Pinpoint the cell where the given text exists, returning its [X, Y] midpoint coordinate. 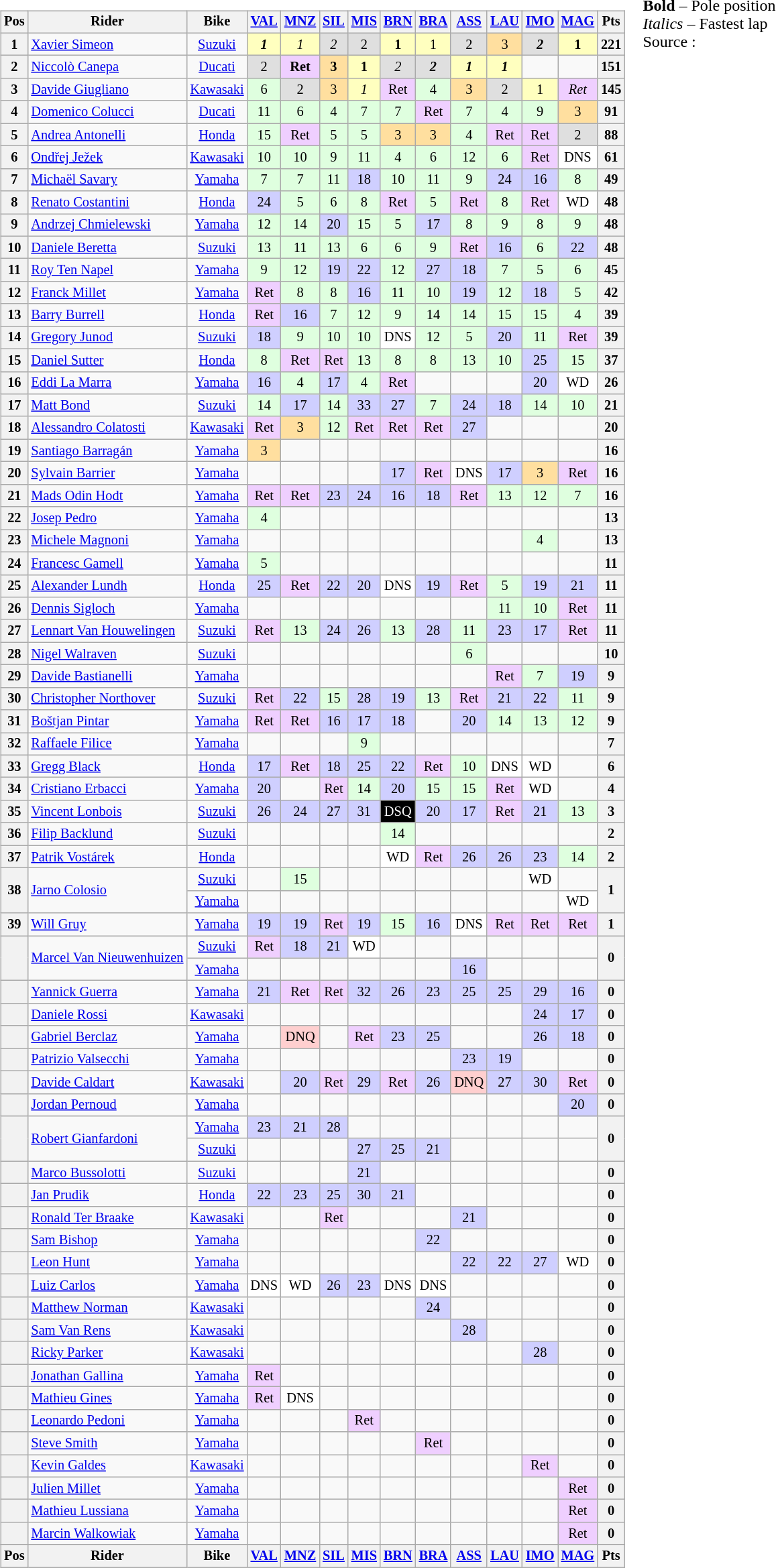
Leon Hunt [107, 1263]
Andrea Antonelli [107, 135]
Gregg Black [107, 766]
35 [14, 812]
Eddi La Marra [107, 383]
Mathieu Lussiana [107, 1511]
Davide Giugliano [107, 90]
36 [14, 834]
Josep Pedro [107, 518]
34 [14, 789]
Xavier Simeon [107, 44]
Franck Millet [107, 293]
Daniele Beretta [107, 247]
Jordan Pernoud [107, 1105]
Renato Costantini [107, 202]
Davide Caldart [107, 1082]
Francesc Gamell [107, 563]
Domenico Colucci [107, 112]
Alexander Lundh [107, 586]
Michaël Savary [107, 180]
Leonardo Pedoni [107, 1421]
Ricky Parker [107, 1353]
Patrik Vostárek [107, 857]
Jonathan Gallina [107, 1376]
Mads Odin Hodt [107, 495]
88 [611, 135]
145 [611, 90]
Matthew Norman [107, 1308]
Cristiano Erbacci [107, 789]
49 [611, 180]
Yannick Guerra [107, 992]
Daniel Sutter [107, 360]
Ondřej Ježek [107, 158]
Steve Smith [107, 1443]
221 [611, 44]
Luiz Carlos [107, 1285]
Marcel Van Nieuwenhuizen [107, 959]
Ronald Ter Braake [107, 1217]
61 [611, 158]
Jan Prudik [107, 1195]
Christopher Northover [107, 699]
Santiago Barragán [107, 450]
Raffaele Filice [107, 744]
91 [611, 112]
38 [14, 890]
Gabriel Berclaz [107, 1037]
Will Gruy [107, 924]
Andrzej Chmielewski [107, 225]
Dennis Sigloch [107, 609]
Marco Bussolotti [107, 1172]
Julien Millet [107, 1488]
Gregory Junod [107, 338]
45 [611, 270]
Mathieu Gines [107, 1398]
Lennart Van Houwelingen [107, 631]
Jarno Colosio [107, 890]
Daniele Rossi [107, 1015]
151 [611, 67]
42 [611, 293]
Patrizio Valsecchi [107, 1060]
Michele Magnoni [107, 541]
Robert Gianfardoni [107, 1138]
Filip Backlund [107, 834]
Roy Ten Napel [107, 270]
Sylvain Barrier [107, 473]
Barry Burrell [107, 315]
Matt Bond [107, 406]
Niccolò Canepa [107, 67]
Davide Bastianelli [107, 676]
DSQ [398, 812]
Kevin Galdes [107, 1466]
Sam Bishop [107, 1240]
Nigel Walraven [107, 654]
Vincent Lonbois [107, 812]
Boštjan Pintar [107, 721]
Alessandro Colatosti [107, 428]
Sam Van Rens [107, 1331]
Marcin Walkowiak [107, 1534]
